Provide the (x, y) coordinate of the cell's center where the given text is located.  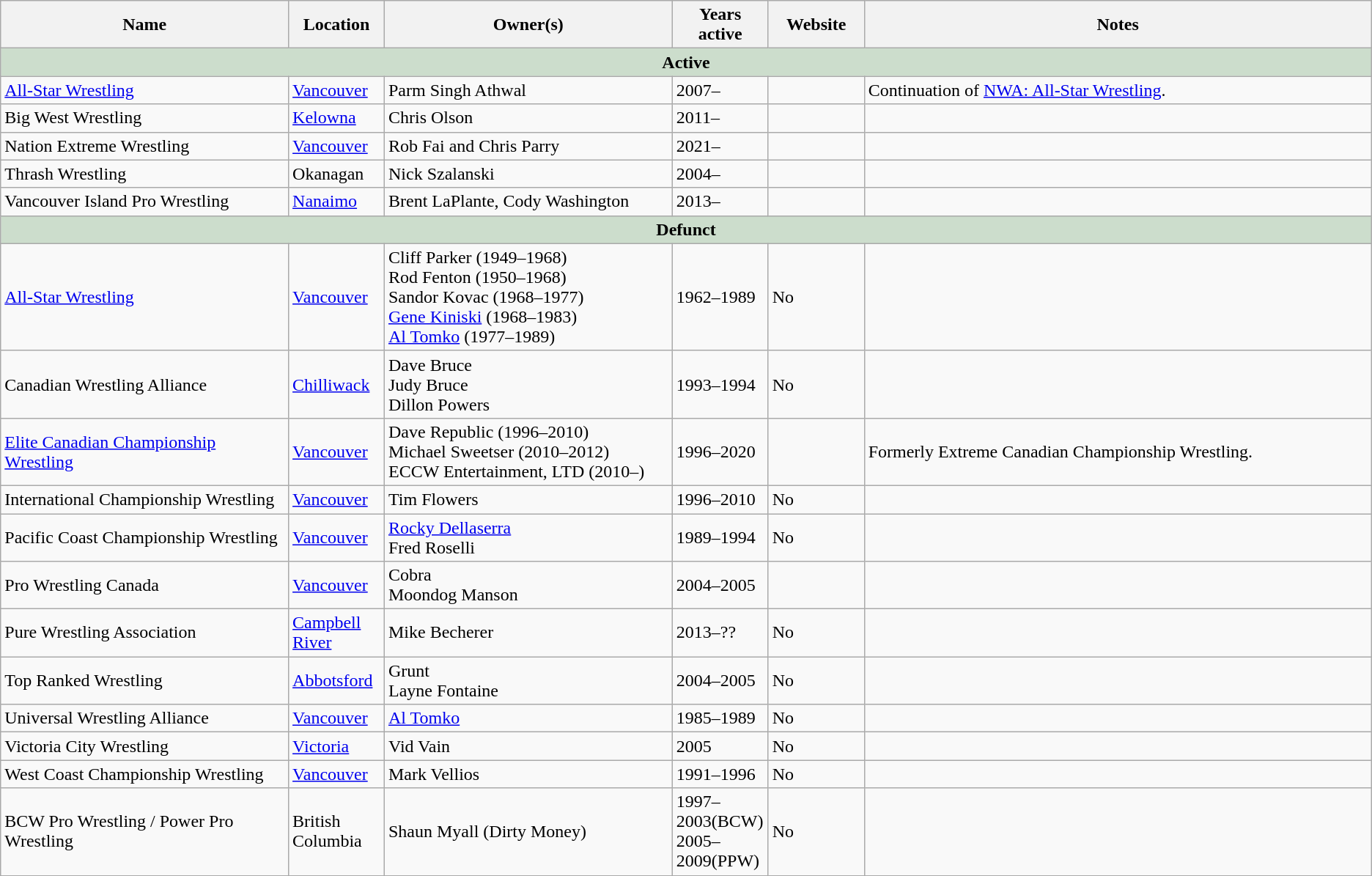
Tim Flowers (528, 499)
Nick Szalanski (528, 174)
Okanagan (337, 174)
Top Ranked Wrestling (145, 680)
Thrash Wrestling (145, 174)
1962–1989 (720, 297)
Pacific Coast Championship Wrestling (145, 537)
Mike Becherer (528, 633)
Brent LaPlante, Cody Washington (528, 202)
1997–2003(BCW) 2005–2009(PPW) (720, 831)
Pro Wrestling Canada (145, 585)
Nation Extreme Wrestling (145, 146)
2013–?? (720, 633)
Parm Singh Athwal (528, 90)
Rocky DellaserraFred Roselli (528, 537)
2005 (720, 746)
Al Tomko (528, 718)
2007– (720, 90)
Kelowna (337, 118)
1991–1996 (720, 774)
Big West Wrestling (145, 118)
Formerly Extreme Canadian Championship Wrestling. (1118, 452)
1996–2010 (720, 499)
Rob Fai and Chris Parry (528, 146)
Location (337, 25)
Vid Vain (528, 746)
GruntLayne Fontaine (528, 680)
Owner(s) (528, 25)
Elite Canadian Championship Wrestling (145, 452)
1985–1989 (720, 718)
Universal Wrestling Alliance (145, 718)
1989–1994 (720, 537)
Nanaimo (337, 202)
British Columbia (337, 831)
1996–2020 (720, 452)
International Championship Wrestling (145, 499)
Victoria (337, 746)
Chris Olson (528, 118)
Dave Republic (1996–2010)Michael Sweetser (2010–2012)ECCW Entertainment, LTD (2010–) (528, 452)
West Coast Championship Wrestling (145, 774)
Canadian Wrestling Alliance (145, 384)
Continuation of NWA: All-Star Wrestling. (1118, 90)
Years active (720, 25)
Active (686, 62)
2004– (720, 174)
2021– (720, 146)
CobraMoondog Manson (528, 585)
Campbell River (337, 633)
Victoria City Wrestling (145, 746)
Shaun Myall (Dirty Money) (528, 831)
Defunct (686, 229)
Vancouver Island Pro Wrestling (145, 202)
Mark Vellios (528, 774)
2011– (720, 118)
Chilliwack (337, 384)
Website (816, 25)
Dave BruceJudy BruceDillon Powers (528, 384)
Cliff Parker (1949–1968)Rod Fenton (1950–1968)Sandor Kovac (1968–1977)Gene Kiniski (1968–1983)Al Tomko (1977–1989) (528, 297)
Abbotsford (337, 680)
2013– (720, 202)
Notes (1118, 25)
Name (145, 25)
BCW Pro Wrestling / Power Pro Wrestling (145, 831)
1993–1994 (720, 384)
Pure Wrestling Association (145, 633)
